Detect which cell encompasses the target text, then output its [x, y] center coordinate. 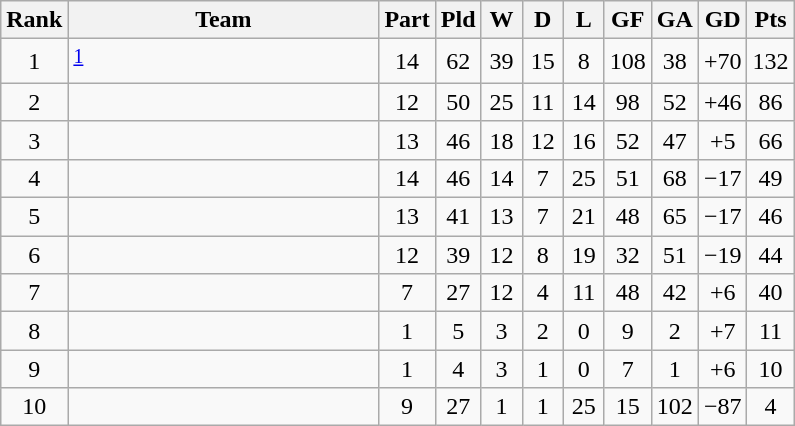
+5 [722, 140]
−19 [722, 255]
40 [770, 293]
108 [628, 62]
47 [674, 140]
W [502, 20]
L [584, 20]
+70 [722, 62]
D [542, 20]
102 [674, 407]
19 [584, 255]
68 [674, 178]
42 [674, 293]
132 [770, 62]
98 [628, 102]
Pld [458, 20]
GA [674, 20]
−87 [722, 407]
86 [770, 102]
+46 [722, 102]
49 [770, 178]
44 [770, 255]
Rank [34, 20]
16 [584, 140]
66 [770, 140]
65 [674, 217]
Team [224, 20]
50 [458, 102]
21 [584, 217]
Part [407, 20]
41 [458, 217]
GD [722, 20]
32 [628, 255]
+7 [722, 331]
18 [502, 140]
GF [628, 20]
62 [458, 62]
38 [674, 62]
6 [34, 255]
Pts [770, 20]
